Detect which cell encompasses the target text, then output its [x, y] center coordinate. 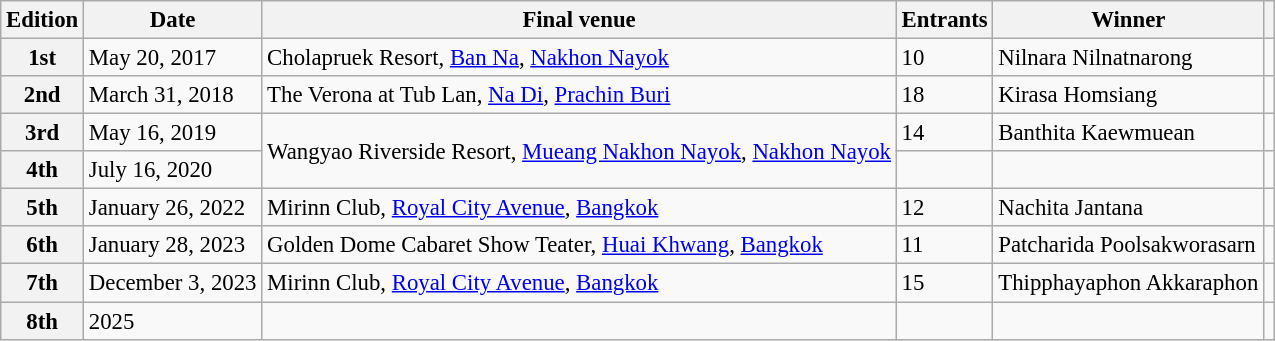
Thipphayaphon Akkaraphon [1128, 283]
Cholapruek Resort, Ban Na, Nakhon Nayok [579, 58]
15 [944, 283]
Patcharida Poolsakworasarn [1128, 245]
Date [173, 20]
May 16, 2019 [173, 133]
Banthita Kaewmuean [1128, 133]
6th [42, 245]
January 26, 2022 [173, 208]
3rd [42, 133]
Nilnara Nilnatnarong [1128, 58]
12 [944, 208]
Nachita Jantana [1128, 208]
5th [42, 208]
10 [944, 58]
Winner [1128, 20]
2025 [173, 321]
July 16, 2020 [173, 170]
2nd [42, 95]
Edition [42, 20]
March 31, 2018 [173, 95]
Kirasa Homsiang [1128, 95]
1st [42, 58]
Golden Dome Cabaret Show Teater, Huai Khwang, Bangkok [579, 245]
4th [42, 170]
7th [42, 283]
January 28, 2023 [173, 245]
Final venue [579, 20]
Entrants [944, 20]
18 [944, 95]
May 20, 2017 [173, 58]
The Verona at Tub Lan, Na Di, Prachin Buri [579, 95]
8th [42, 321]
Wangyao Riverside Resort, Mueang Nakhon Nayok, Nakhon Nayok [579, 152]
December 3, 2023 [173, 283]
14 [944, 133]
11 [944, 245]
